Identify which cell holds the provided text, then report its [X, Y] central coordinate. 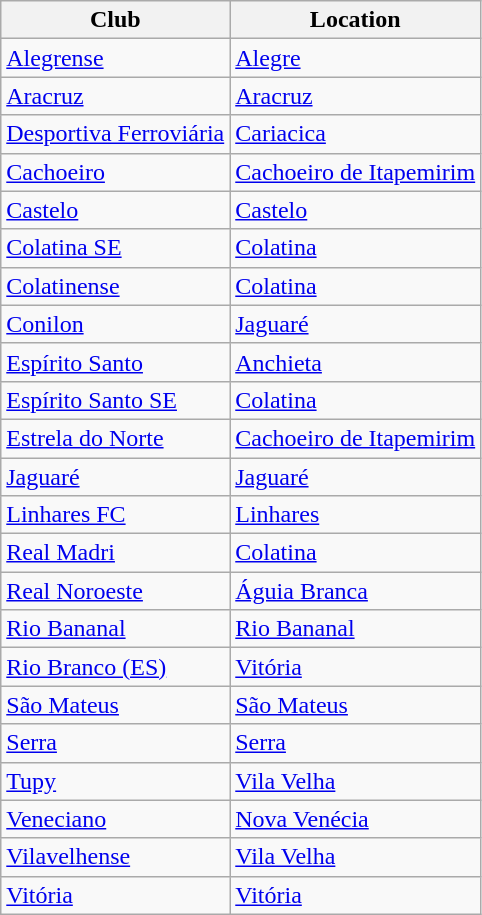
Colatina SE [116, 248]
Anchieta [356, 362]
Tupy [116, 781]
Club [116, 20]
Linhares [356, 515]
Desportiva Ferroviária [116, 134]
Rio Branco (ES) [116, 667]
Real Madri [116, 553]
Colatinense [116, 286]
Veneciano [116, 819]
Águia Branca [356, 591]
Conilon [116, 324]
Espírito Santo [116, 362]
Nova Venécia [356, 819]
Cariacica [356, 134]
Location [356, 20]
Alegre [356, 58]
Espírito Santo SE [116, 400]
Real Noroeste [116, 591]
Alegrense [116, 58]
Vilavelhense [116, 857]
Estrela do Norte [116, 438]
Cachoeiro [116, 172]
Linhares FC [116, 515]
